Extract the [X, Y] coordinate from the center of the cell holding the provided text.  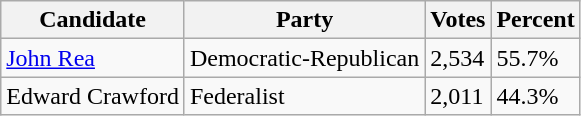
Edward Crawford [93, 96]
Federalist [304, 96]
44.3% [536, 96]
Democratic-Republican [304, 58]
John Rea [93, 58]
Party [304, 20]
55.7% [536, 58]
2,534 [458, 58]
Percent [536, 20]
Votes [458, 20]
Candidate [93, 20]
2,011 [458, 96]
